Output the [X, Y] coordinate of the center of the cell containing the given text.  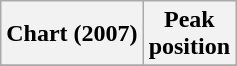
Peakposition [189, 34]
Chart (2007) [72, 34]
